Return (x, y) of the center of cell containing provided text 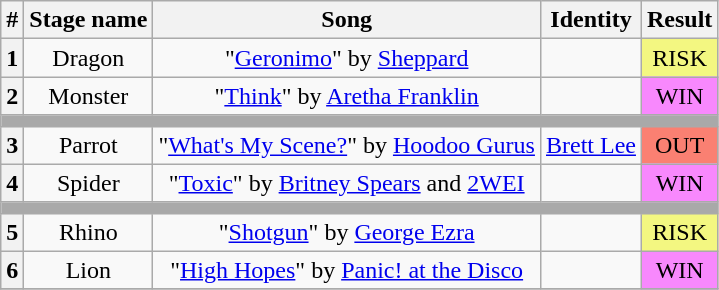
# (12, 20)
"Shotgun" by George Ezra (347, 232)
Brett Lee (590, 145)
Spider (88, 183)
Identity (590, 20)
Rhino (88, 232)
Stage name (88, 20)
Song (347, 20)
2 (12, 96)
"Think" by Aretha Franklin (347, 96)
6 (12, 270)
1 (12, 58)
4 (12, 183)
"High Hopes" by Panic! at the Disco (347, 270)
3 (12, 145)
Parrot (88, 145)
"Toxic" by Britney Spears and 2WEI (347, 183)
Result (679, 20)
Dragon (88, 58)
OUT (679, 145)
5 (12, 232)
Monster (88, 96)
Lion (88, 270)
"Geronimo" by Sheppard (347, 58)
"What's My Scene?" by Hoodoo Gurus (347, 145)
